Locate the cell with the specified text and output its [x, y] center coordinate. 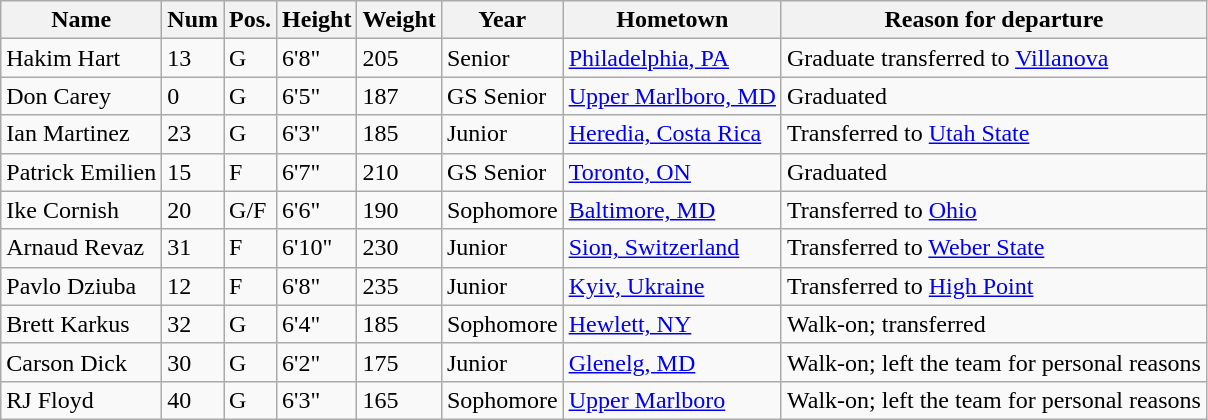
40 [193, 400]
6'2" [317, 362]
Brett Karkus [82, 324]
187 [399, 96]
Transferred to Utah State [994, 134]
Transferred to Weber State [994, 248]
Senior [502, 58]
190 [399, 210]
G/F [250, 210]
235 [399, 286]
Year [502, 20]
15 [193, 172]
Pavlo Dziuba [82, 286]
Don Carey [82, 96]
Height [317, 20]
Kyiv, Ukraine [672, 286]
230 [399, 248]
31 [193, 248]
6'4" [317, 324]
Num [193, 20]
210 [399, 172]
Name [82, 20]
Heredia, Costa Rica [672, 134]
Graduate transferred to Villanova [994, 58]
Sion, Switzerland [672, 248]
RJ Floyd [82, 400]
20 [193, 210]
32 [193, 324]
Reason for departure [994, 20]
Walk-on; transferred [994, 324]
6'6" [317, 210]
Upper Marlboro, MD [672, 96]
Carson Dick [82, 362]
Hakim Hart [82, 58]
Toronto, ON [672, 172]
Upper Marlboro [672, 400]
165 [399, 400]
12 [193, 286]
Ian Martinez [82, 134]
Glenelg, MD [672, 362]
Transferred to Ohio [994, 210]
23 [193, 134]
6'5" [317, 96]
Arnaud Revaz [82, 248]
13 [193, 58]
Transferred to High Point [994, 286]
Weight [399, 20]
Hewlett, NY [672, 324]
Baltimore, MD [672, 210]
Hometown [672, 20]
30 [193, 362]
6'7" [317, 172]
Philadelphia, PA [672, 58]
Pos. [250, 20]
175 [399, 362]
6'10" [317, 248]
0 [193, 96]
Ike Cornish [82, 210]
Patrick Emilien [82, 172]
205 [399, 58]
